Capture the cell that displays the provided text and extract its [x, y] central coordinate. 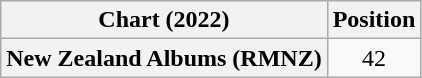
42 [374, 58]
Position [374, 20]
Chart (2022) [164, 20]
New Zealand Albums (RMNZ) [164, 58]
